Pinpoint the cell where the given text exists, returning its (X, Y) midpoint coordinate. 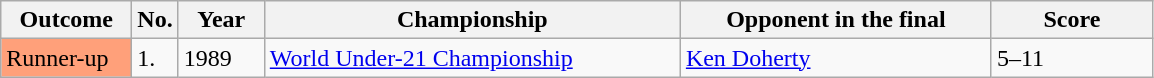
Year (221, 20)
5–11 (1072, 58)
No. (155, 20)
Ken Doherty (836, 58)
Championship (472, 20)
World Under-21 Championship (472, 58)
1989 (221, 58)
Outcome (66, 20)
Runner-up (66, 58)
1. (155, 58)
Score (1072, 20)
Opponent in the final (836, 20)
